Find where the given text appears and provide that cell's center as [X, Y] coordinate. 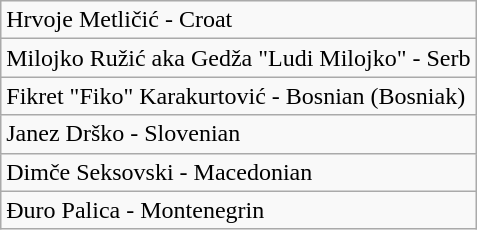
Dimče Seksovski - Macedonian [238, 172]
Fikret "Fiko" Karakurtović - Bosnian (Bosniak) [238, 96]
Đuro Palica - Montenegrin [238, 210]
Milojko Ružić aka Gedža "Ludi Milojko" - Serb [238, 58]
Janez Drško - Slovenian [238, 134]
Hrvoje Metličić - Croat [238, 20]
